Output the [x, y] coordinate of the center of the cell containing the given text.  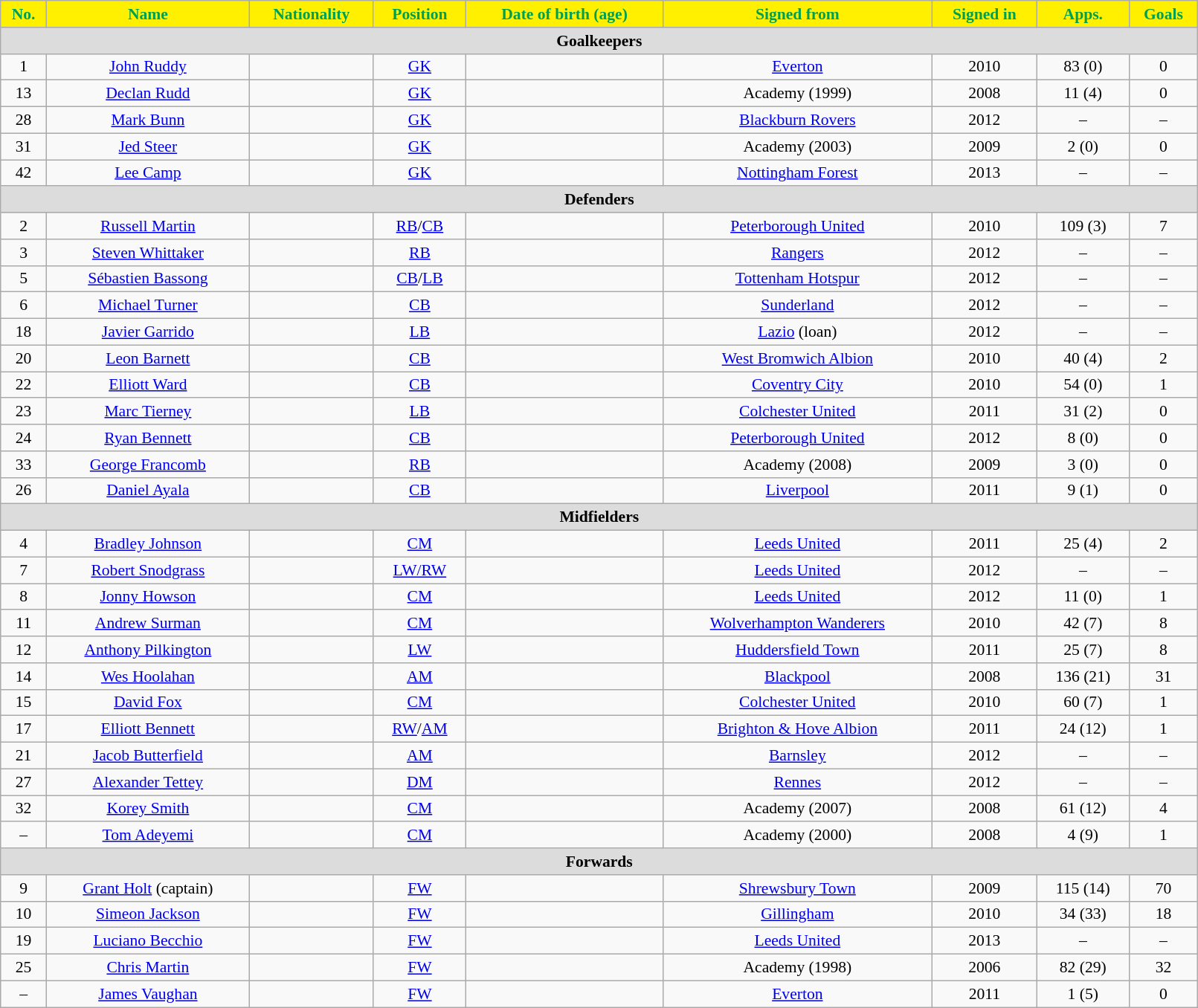
3 (0) [1083, 465]
David Fox [147, 702]
Brighton & Hove Albion [798, 729]
12 [24, 650]
John Ruddy [147, 67]
Jacob Butterfield [147, 756]
2 (0) [1083, 146]
1 (5) [1083, 994]
Rangers [798, 253]
Jed Steer [147, 146]
Coventry City [798, 385]
RB/CB [419, 226]
Gillingham [798, 914]
Goals [1163, 14]
Goalkeepers [599, 41]
Forwards [599, 862]
Position [419, 14]
Steven Whittaker [147, 253]
Mark Bunn [147, 120]
24 [24, 438]
11 (4) [1083, 94]
Blackburn Rovers [798, 120]
60 (7) [1083, 702]
Elliott Ward [147, 385]
West Bromwich Albion [798, 358]
Andrew Surman [147, 624]
9 [24, 888]
70 [1163, 888]
Academy (2007) [798, 809]
13 [24, 94]
Marc Tierney [147, 412]
Jonny Howson [147, 597]
19 [24, 941]
22 [24, 385]
Daniel Ayala [147, 491]
Academy (1998) [798, 968]
42 [24, 173]
Wolverhampton Wanderers [798, 624]
40 (4) [1083, 358]
8 (0) [1083, 438]
Robert Snodgrass [147, 570]
21 [24, 756]
54 (0) [1083, 385]
Alexander Tettey [147, 782]
20 [24, 358]
Academy (1999) [798, 94]
136 (21) [1083, 676]
10 [24, 914]
Elliott Bennett [147, 729]
Academy (2003) [798, 146]
Signed from [798, 14]
61 (12) [1083, 809]
11 [24, 624]
25 (7) [1083, 650]
34 (33) [1083, 914]
Javier Garrido [147, 332]
27 [24, 782]
Tom Adeyemi [147, 836]
Academy (2000) [798, 836]
25 [24, 968]
Michael Turner [147, 306]
Korey Smith [147, 809]
Barnsley [798, 756]
115 (14) [1083, 888]
Nottingham Forest [798, 173]
Blackpool [798, 676]
Name [147, 14]
11 (0) [1083, 597]
17 [24, 729]
9 (1) [1083, 491]
DM [419, 782]
Sébastien Bassong [147, 279]
26 [24, 491]
Academy (2008) [798, 465]
42 (7) [1083, 624]
Russell Martin [147, 226]
Wes Hoolahan [147, 676]
33 [24, 465]
Huddersfield Town [798, 650]
Shrewsbury Town [798, 888]
RW/AM [419, 729]
25 (4) [1083, 544]
24 (12) [1083, 729]
Signed in [985, 14]
No. [24, 14]
31 (2) [1083, 412]
14 [24, 676]
28 [24, 120]
23 [24, 412]
15 [24, 702]
Liverpool [798, 491]
George Francomb [147, 465]
Apps. [1083, 14]
4 (9) [1083, 836]
LW [419, 650]
3 [24, 253]
Simeon Jackson [147, 914]
Nationality [311, 14]
Tottenham Hotspur [798, 279]
6 [24, 306]
Luciano Becchio [147, 941]
Rennes [798, 782]
Declan Rudd [147, 94]
Midfielders [599, 517]
CB/LB [419, 279]
LW/RW [419, 570]
Ryan Bennett [147, 438]
Leon Barnett [147, 358]
Lazio (loan) [798, 332]
Grant Holt (captain) [147, 888]
James Vaughan [147, 994]
Chris Martin [147, 968]
Sunderland [798, 306]
5 [24, 279]
109 (3) [1083, 226]
Bradley Johnson [147, 544]
2006 [985, 968]
Lee Camp [147, 173]
83 (0) [1083, 67]
Anthony Pilkington [147, 650]
Date of birth (age) [565, 14]
Defenders [599, 200]
82 (29) [1083, 968]
